Detect which cell encompasses the target text, then output its (X, Y) center coordinate. 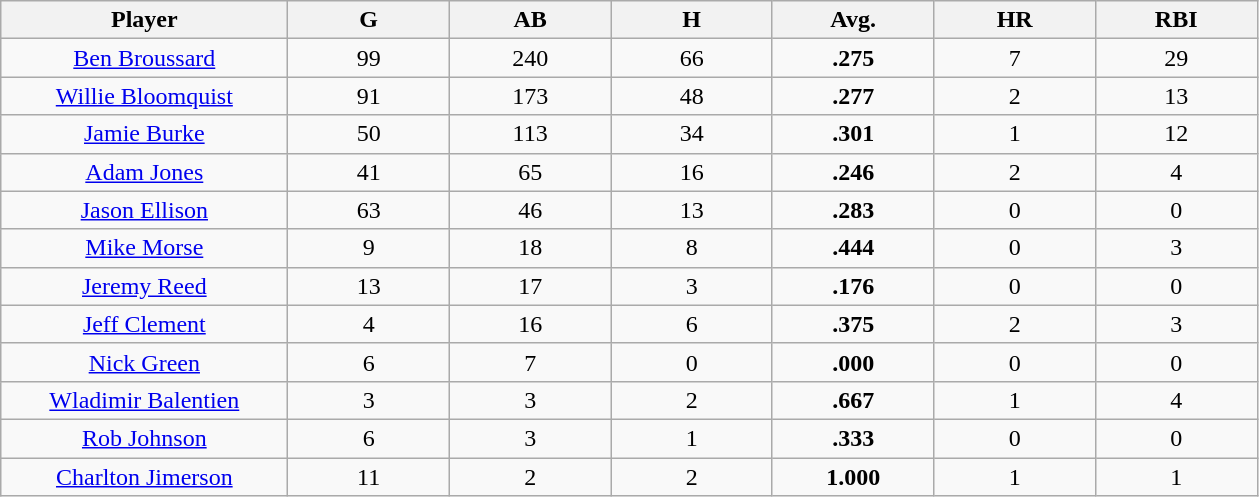
Ben Broussard (144, 58)
.667 (853, 400)
9 (369, 248)
.277 (853, 96)
Rob Johnson (144, 438)
18 (530, 248)
29 (1176, 58)
.176 (853, 286)
G (369, 20)
1.000 (853, 477)
50 (369, 134)
AB (530, 20)
17 (530, 286)
99 (369, 58)
RBI (1176, 20)
.283 (853, 210)
Nick Green (144, 362)
8 (692, 248)
48 (692, 96)
Wladimir Balentien (144, 400)
113 (530, 134)
Mike Morse (144, 248)
Jason Ellison (144, 210)
HR (1015, 20)
173 (530, 96)
Player (144, 20)
.444 (853, 248)
63 (369, 210)
.333 (853, 438)
Avg. (853, 20)
91 (369, 96)
11 (369, 477)
65 (530, 172)
34 (692, 134)
.246 (853, 172)
240 (530, 58)
.275 (853, 58)
Jeff Clement (144, 324)
12 (1176, 134)
Willie Bloomquist (144, 96)
Jamie Burke (144, 134)
46 (530, 210)
Adam Jones (144, 172)
Jeremy Reed (144, 286)
41 (369, 172)
Charlton Jimerson (144, 477)
.000 (853, 362)
H (692, 20)
66 (692, 58)
.301 (853, 134)
.375 (853, 324)
